Return (x, y) of the center of cell containing provided text 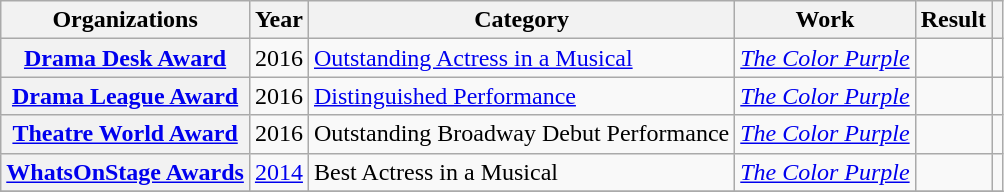
Drama Desk Award (126, 58)
2014 (278, 172)
Outstanding Actress in a Musical (521, 58)
Best Actress in a Musical (521, 172)
Theatre World Award (126, 134)
Work (825, 20)
Distinguished Performance (521, 96)
Year (278, 20)
Category (521, 20)
Organizations (126, 20)
Result (953, 20)
Drama League Award (126, 96)
WhatsOnStage Awards (126, 172)
Outstanding Broadway Debut Performance (521, 134)
